Return the (x, y) coordinate for the center point of the cell that contains the specified text.  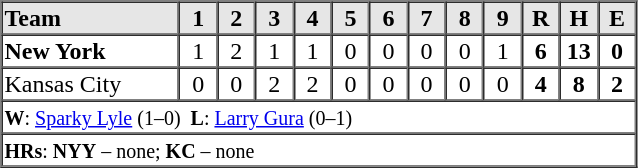
3 (274, 18)
New York (91, 50)
13 (579, 50)
7 (427, 18)
Team (91, 18)
H (579, 18)
5 (350, 18)
W: Sparky Lyle (1–0) L: Larry Gura (0–1) (319, 116)
R (541, 18)
HRs: NYY – none; KC – none (319, 150)
E (617, 18)
9 (503, 18)
Kansas City (91, 84)
